Search for the cell housing the specified text and yield its (x, y) center coordinate. 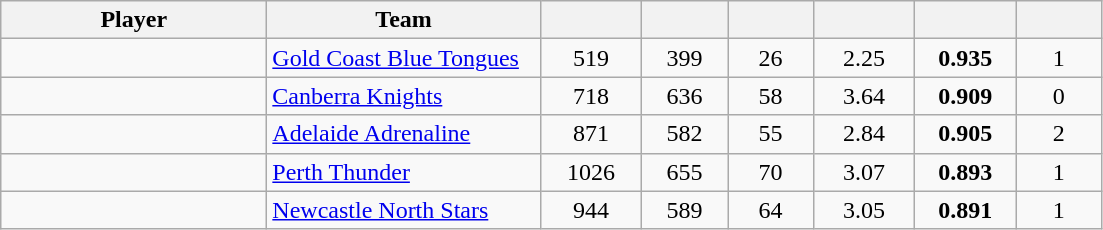
Adelaide Adrenaline (404, 134)
58 (771, 96)
70 (771, 172)
636 (684, 96)
0.893 (966, 172)
589 (684, 210)
Gold Coast Blue Tongues (404, 58)
26 (771, 58)
519 (590, 58)
655 (684, 172)
3.64 (864, 96)
Perth Thunder (404, 172)
Team (404, 20)
Canberra Knights (404, 96)
0.891 (966, 210)
399 (684, 58)
64 (771, 210)
582 (684, 134)
Player (134, 20)
2.25 (864, 58)
2 (1059, 134)
Newcastle North Stars (404, 210)
0.905 (966, 134)
0.909 (966, 96)
0.935 (966, 58)
2.84 (864, 134)
718 (590, 96)
3.05 (864, 210)
0 (1059, 96)
3.07 (864, 172)
944 (590, 210)
871 (590, 134)
55 (771, 134)
1026 (590, 172)
